Locate the cell with the specified text and output its (X, Y) center coordinate. 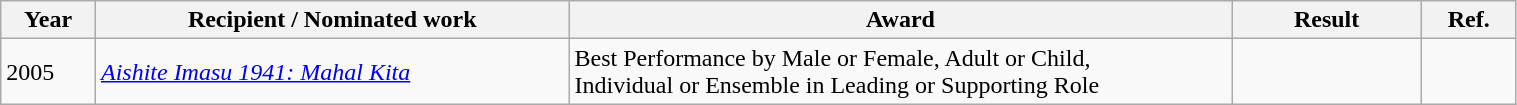
Best Performance by Male or Female, Adult or Child, Individual or Ensemble in Leading or Supporting Role (900, 72)
Recipient / Nominated work (332, 20)
Ref. (1468, 20)
Award (900, 20)
2005 (48, 72)
Result (1326, 20)
Year (48, 20)
Aishite Imasu 1941: Mahal Kita (332, 72)
